Provide the (X, Y) coordinate of the cell's center where the given text is located.  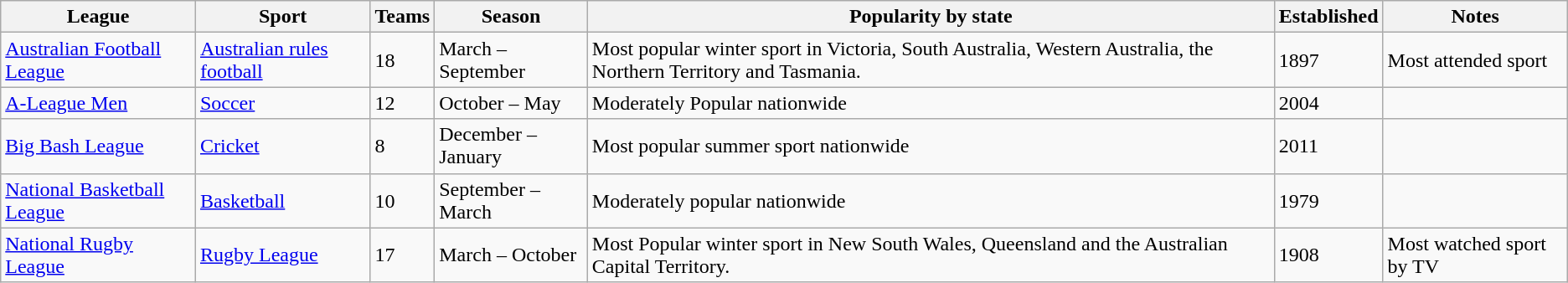
2004 (1328, 103)
Basketball (282, 201)
Most watched sport by TV (1475, 255)
17 (402, 255)
Popularity by state (931, 17)
Most attended sport (1475, 60)
1897 (1328, 60)
Teams (402, 17)
Cricket (282, 146)
March – October (511, 255)
Big Bash League (99, 146)
A-League Men (99, 103)
Rugby League (282, 255)
Most popular summer sport nationwide (931, 146)
March – September (511, 60)
Notes (1475, 17)
Moderately popular nationwide (931, 201)
2011 (1328, 146)
Most Popular winter sport in New South Wales, Queensland and the Australian Capital Territory. (931, 255)
National Rugby League (99, 255)
Most popular winter sport in Victoria, South Australia, Western Australia, the Northern Territory and Tasmania. (931, 60)
National Basketball League (99, 201)
Sport (282, 17)
December – January (511, 146)
October – May (511, 103)
12 (402, 103)
Established (1328, 17)
September – March (511, 201)
Moderately Popular nationwide (931, 103)
1908 (1328, 255)
1979 (1328, 201)
Australian Football League (99, 60)
18 (402, 60)
8 (402, 146)
League (99, 17)
Soccer (282, 103)
Season (511, 17)
10 (402, 201)
Australian rules football (282, 60)
